Identify which cell holds the provided text, then report its (X, Y) central coordinate. 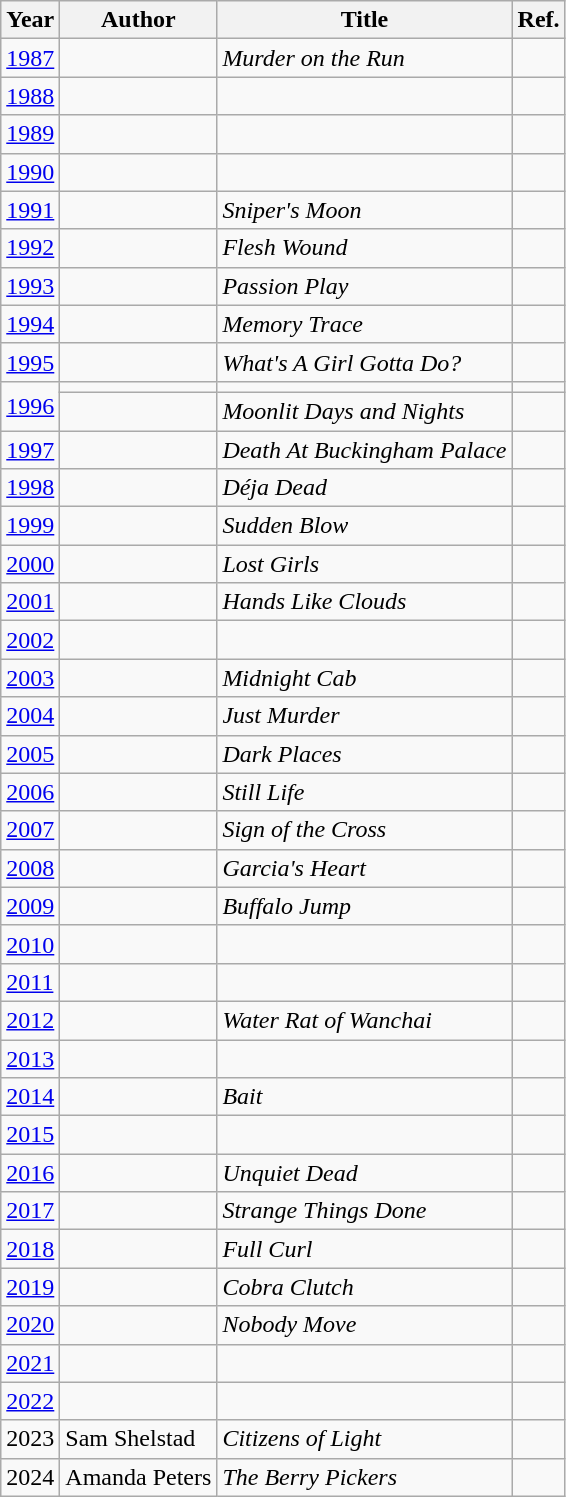
2021 (30, 1363)
1997 (30, 449)
Full Curl (364, 1249)
Déja Dead (364, 488)
1987 (30, 58)
Dark Places (364, 754)
2004 (30, 716)
1996 (30, 406)
The Berry Pickers (364, 1477)
2018 (30, 1249)
Murder on the Run (364, 58)
Still Life (364, 792)
2006 (30, 792)
2012 (30, 1020)
Water Rat of Wanchai (364, 1020)
Just Murder (364, 716)
2010 (30, 944)
2024 (30, 1477)
1994 (30, 324)
Author (138, 20)
1991 (30, 210)
2002 (30, 640)
2005 (30, 754)
2011 (30, 982)
Title (364, 20)
Cobra Clutch (364, 1287)
1992 (30, 248)
What's A Girl Gotta Do? (364, 362)
Nobody Move (364, 1325)
2017 (30, 1211)
Strange Things Done (364, 1211)
Flesh Wound (364, 248)
Memory Trace (364, 324)
1993 (30, 286)
2001 (30, 602)
Sign of the Cross (364, 830)
Citizens of Light (364, 1439)
Ref. (538, 20)
2019 (30, 1287)
1990 (30, 172)
1988 (30, 96)
Hands Like Clouds (364, 602)
Sam Shelstad (138, 1439)
2000 (30, 564)
2013 (30, 1059)
2008 (30, 868)
Death At Buckingham Palace (364, 449)
1998 (30, 488)
1995 (30, 362)
Passion Play (364, 286)
Moonlit Days and Nights (364, 411)
2014 (30, 1097)
Unquiet Dead (364, 1173)
2020 (30, 1325)
2016 (30, 1173)
Buffalo Jump (364, 906)
2003 (30, 678)
Midnight Cab (364, 678)
Bait (364, 1097)
Sniper's Moon (364, 210)
1989 (30, 134)
Sudden Blow (364, 526)
Amanda Peters (138, 1477)
2022 (30, 1401)
2009 (30, 906)
1999 (30, 526)
2015 (30, 1135)
2007 (30, 830)
Year (30, 20)
Lost Girls (364, 564)
2023 (30, 1439)
Garcia's Heart (364, 868)
